Return the [x, y] coordinate for the center point of the cell that contains the specified text.  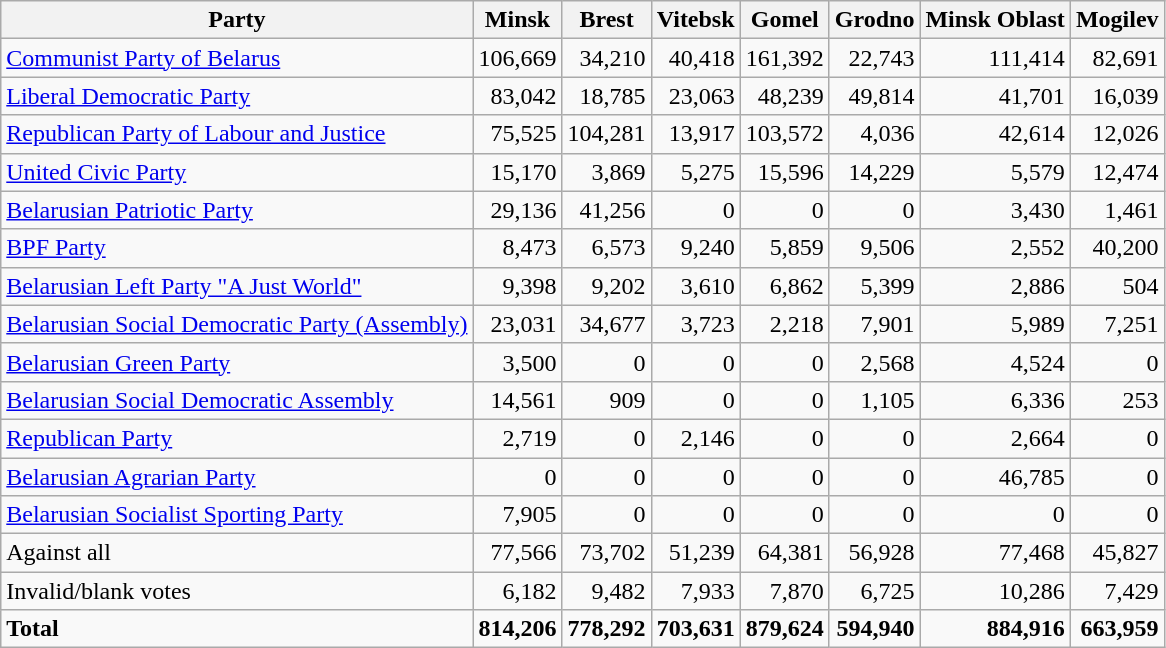
2,146 [696, 438]
77,468 [995, 553]
Minsk Oblast [995, 20]
46,785 [995, 477]
2,568 [874, 362]
Belarusian Left Party "A Just World" [237, 286]
14,561 [518, 400]
9,398 [518, 286]
111,414 [995, 58]
Communist Party of Belarus [237, 58]
73,702 [606, 553]
Republican Party of Labour and Justice [237, 134]
Belarusian Agrarian Party [237, 477]
4,036 [874, 134]
10,286 [995, 591]
7,429 [1117, 591]
3,610 [696, 286]
6,725 [874, 591]
15,596 [784, 172]
Gomel [784, 20]
1,105 [874, 400]
16,039 [1117, 96]
23,031 [518, 324]
Invalid/blank votes [237, 591]
75,525 [518, 134]
3,430 [995, 210]
253 [1117, 400]
45,827 [1117, 553]
5,579 [995, 172]
29,136 [518, 210]
40,200 [1117, 248]
56,928 [874, 553]
Belarusian Green Party [237, 362]
663,959 [1117, 629]
Minsk [518, 20]
909 [606, 400]
34,210 [606, 58]
4,524 [995, 362]
7,870 [784, 591]
7,251 [1117, 324]
77,566 [518, 553]
51,239 [696, 553]
Liberal Democratic Party [237, 96]
103,572 [784, 134]
Vitebsk [696, 20]
15,170 [518, 172]
2,552 [995, 248]
83,042 [518, 96]
5,275 [696, 172]
7,905 [518, 515]
9,482 [606, 591]
48,239 [784, 96]
594,940 [874, 629]
3,869 [606, 172]
14,229 [874, 172]
United Civic Party [237, 172]
5,399 [874, 286]
13,917 [696, 134]
Belarusian Social Democratic Assembly [237, 400]
34,677 [606, 324]
104,281 [606, 134]
778,292 [606, 629]
6,862 [784, 286]
2,719 [518, 438]
9,202 [606, 286]
1,461 [1117, 210]
5,859 [784, 248]
Belarusian Social Democratic Party (Assembly) [237, 324]
161,392 [784, 58]
Against all [237, 553]
49,814 [874, 96]
106,669 [518, 58]
Belarusian Patriotic Party [237, 210]
41,256 [606, 210]
Republican Party [237, 438]
3,723 [696, 324]
82,691 [1117, 58]
Party [237, 20]
6,336 [995, 400]
Total [237, 629]
Belarusian Socialist Sporting Party [237, 515]
2,664 [995, 438]
5,989 [995, 324]
2,886 [995, 286]
18,785 [606, 96]
Mogilev [1117, 20]
814,206 [518, 629]
2,218 [784, 324]
6,573 [606, 248]
Brest [606, 20]
8,473 [518, 248]
703,631 [696, 629]
879,624 [784, 629]
Grodno [874, 20]
7,933 [696, 591]
504 [1117, 286]
BPF Party [237, 248]
22,743 [874, 58]
40,418 [696, 58]
12,474 [1117, 172]
23,063 [696, 96]
7,901 [874, 324]
42,614 [995, 134]
884,916 [995, 629]
9,506 [874, 248]
6,182 [518, 591]
3,500 [518, 362]
64,381 [784, 553]
12,026 [1117, 134]
9,240 [696, 248]
41,701 [995, 96]
